Return [X, Y] of the center of cell containing provided text 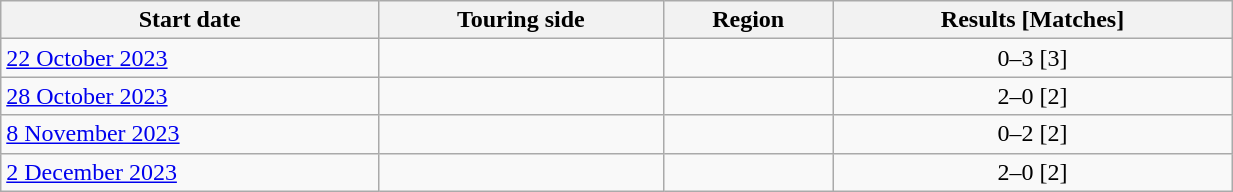
28 October 2023 [190, 96]
Region [748, 20]
0–3 [3] [1032, 58]
0–2 [2] [1032, 134]
Touring side [522, 20]
Results [Matches] [1032, 20]
22 October 2023 [190, 58]
2 December 2023 [190, 172]
Start date [190, 20]
8 November 2023 [190, 134]
